Return the (X, Y) coordinate for the center point of the cell that contains the specified text.  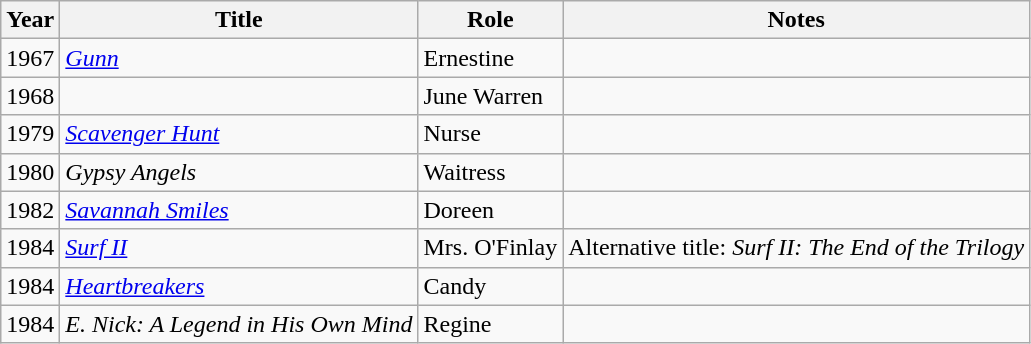
1968 (30, 96)
Gypsy Angels (239, 172)
Regine (490, 324)
Gunn (239, 58)
E. Nick: A Legend in His Own Mind (239, 324)
Doreen (490, 210)
Notes (796, 20)
Surf II (239, 248)
Title (239, 20)
Waitress (490, 172)
1967 (30, 58)
1982 (30, 210)
1980 (30, 172)
Alternative title: Surf II: The End of the Trilogy (796, 248)
Candy (490, 286)
1979 (30, 134)
Role (490, 20)
Mrs. O'Finlay (490, 248)
Scavenger Hunt (239, 134)
Heartbreakers (239, 286)
Ernestine (490, 58)
Savannah Smiles (239, 210)
June Warren (490, 96)
Year (30, 20)
Nurse (490, 134)
